Pinpoint the cell where the given text exists, returning its (x, y) midpoint coordinate. 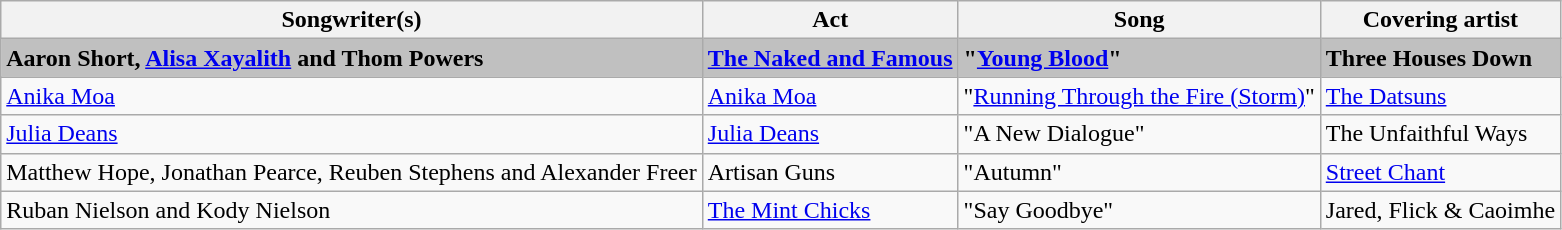
The Datsuns (1440, 96)
Jared, Flick & Caoimhe (1440, 210)
The Unfaithful Ways (1440, 134)
Matthew Hope, Jonathan Pearce, Reuben Stephens and Alexander Freer (352, 172)
Street Chant (1440, 172)
"Say Goodbye" (1139, 210)
"Running Through the Fire (Storm)" (1139, 96)
"A New Dialogue" (1139, 134)
Act (830, 20)
Song (1139, 20)
Songwriter(s) (352, 20)
Aaron Short, Alisa Xayalith and Thom Powers (352, 58)
"Young Blood" (1139, 58)
Artisan Guns (830, 172)
Ruban Nielson and Kody Nielson (352, 210)
Covering artist (1440, 20)
"Autumn" (1139, 172)
Three Houses Down (1440, 58)
The Naked and Famous (830, 58)
The Mint Chicks (830, 210)
